Scan for the cell matching the given text and deliver its (x, y) coordinate at center. 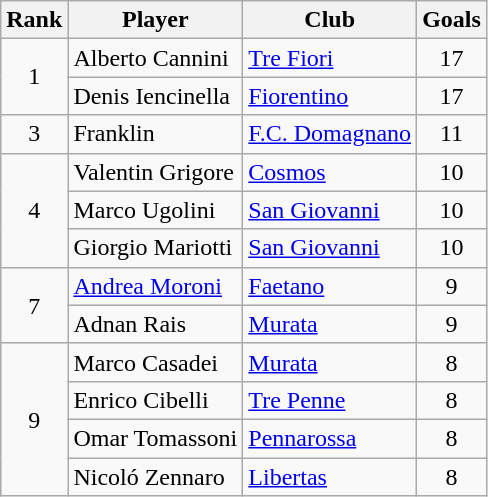
Franklin (156, 134)
Faetano (330, 286)
Libertas (330, 477)
Cosmos (330, 172)
Valentin Grigore (156, 172)
Goals (452, 20)
Omar Tomassoni (156, 438)
Denis Iencinella (156, 96)
Player (156, 20)
Alberto Cannini (156, 58)
Giorgio Mariotti (156, 248)
F.C. Domagnano (330, 134)
4 (34, 210)
Fiorentino (330, 96)
Rank (34, 20)
Enrico Cibelli (156, 400)
11 (452, 134)
Marco Ugolini (156, 210)
Tre Penne (330, 400)
7 (34, 305)
Club (330, 20)
3 (34, 134)
1 (34, 77)
Adnan Rais (156, 324)
Andrea Moroni (156, 286)
Tre Fiori (330, 58)
Marco Casadei (156, 362)
Pennarossa (330, 438)
Nicoló Zennaro (156, 477)
